Pinpoint the cell where the given text exists, returning its [X, Y] midpoint coordinate. 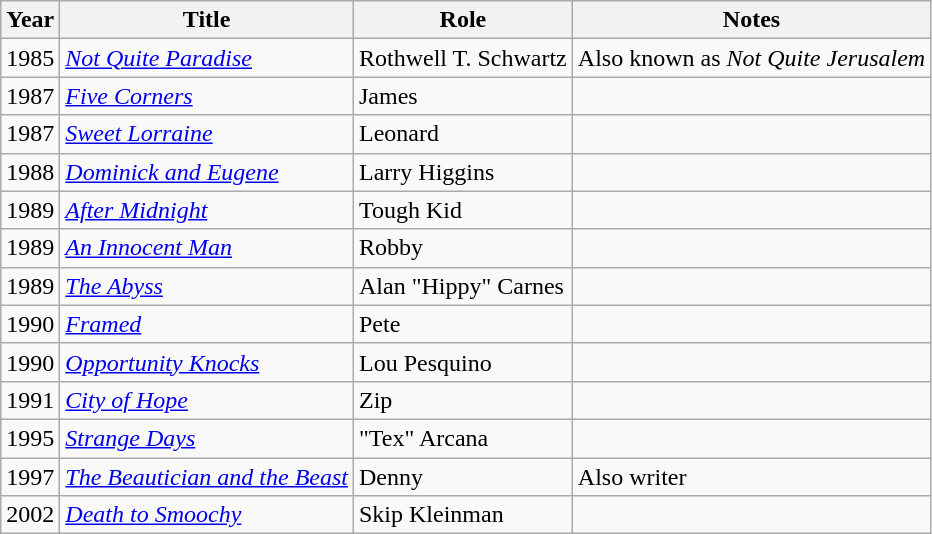
Tough Kid [462, 210]
Title [207, 20]
"Tex" Arcana [462, 438]
1991 [30, 400]
Year [30, 20]
Strange Days [207, 438]
James [462, 96]
1995 [30, 438]
The Abyss [207, 286]
Dominick and Eugene [207, 172]
Opportunity Knocks [207, 362]
1985 [30, 58]
City of Hope [207, 400]
Alan "Hippy" Carnes [462, 286]
Robby [462, 248]
Denny [462, 477]
Lou Pesquino [462, 362]
Death to Smoochy [207, 515]
Also known as Not Quite Jerusalem [751, 58]
Not Quite Paradise [207, 58]
Notes [751, 20]
Five Corners [207, 96]
1997 [30, 477]
Pete [462, 324]
The Beautician and the Beast [207, 477]
Role [462, 20]
1988 [30, 172]
After Midnight [207, 210]
Also writer [751, 477]
Zip [462, 400]
Leonard [462, 134]
Skip Kleinman [462, 515]
2002 [30, 515]
Sweet Lorraine [207, 134]
An Innocent Man [207, 248]
Rothwell T. Schwartz [462, 58]
Larry Higgins [462, 172]
Framed [207, 324]
